Locate the cell with the specified text and output its (x, y) center coordinate. 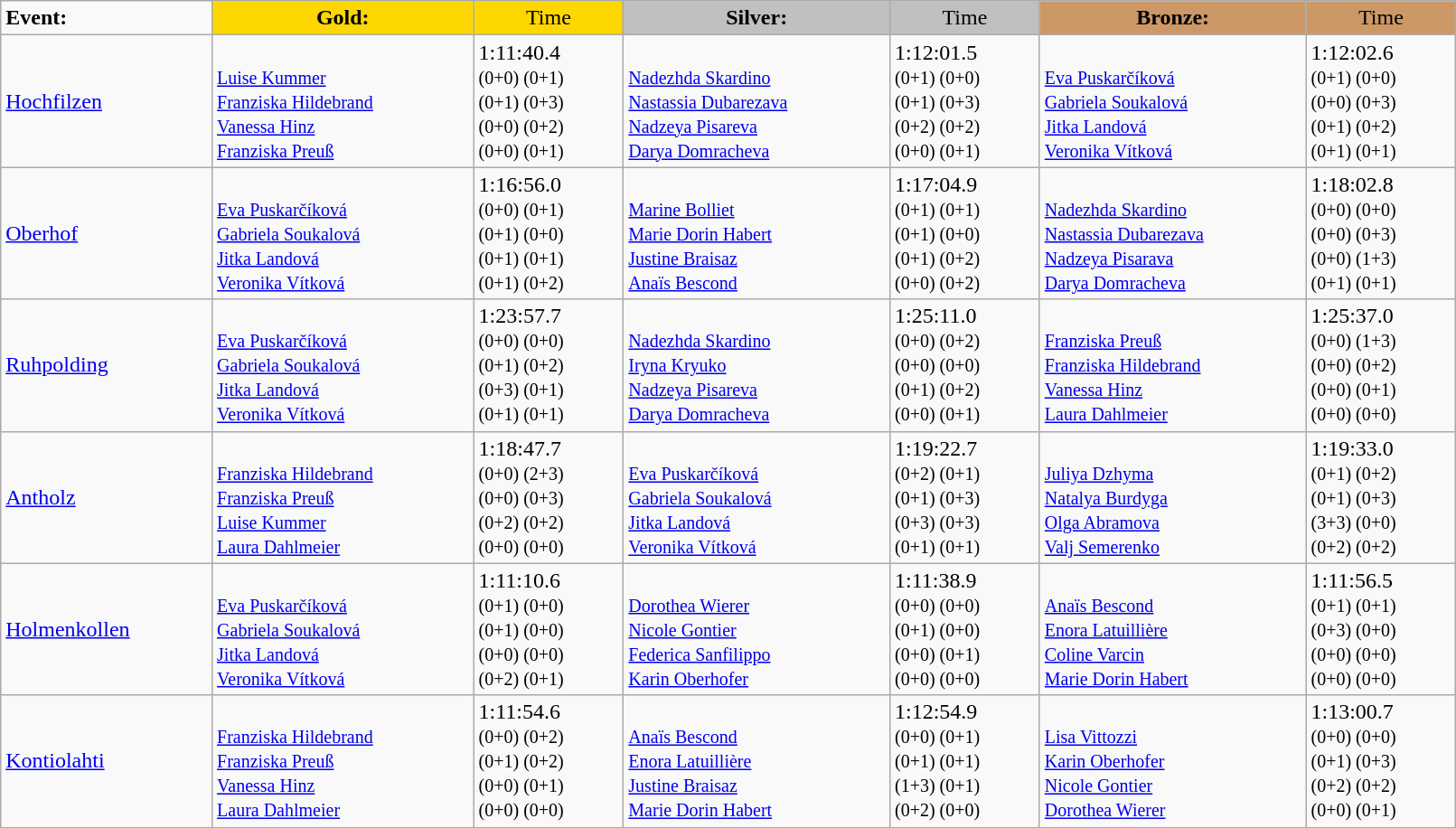
Kontiolahti (107, 761)
Anaïs BescondEnora LatuillièreJustine BraisazMarie Dorin Habert (757, 761)
1:11:56.5 (0+1) (0+1)(0+3) (0+0)(0+0) (0+0)(0+0) (0+0) (1381, 629)
1:23:57.7(0+0) (0+0)(0+1) (0+2)(0+3) (0+1)(0+1) (0+1) (549, 365)
1:19:33.0(0+1) (0+2)(0+1) (0+3)(3+3) (0+0)(0+2) (0+2) (1381, 497)
1:17:04.9 (0+1) (0+1)(0+1) (0+0)(0+1) (0+2)(0+0) (0+2) (964, 233)
Silver: (757, 18)
1:13:00.7(0+0) (0+0)(0+1) (0+3)(0+2) (0+2)(0+0) (0+1) (1381, 761)
Luise KummerFranziska HildebrandVanessa HinzFranziska Preuß (343, 101)
Anaïs BescondEnora LatuillièreColine VarcinMarie Dorin Habert (1173, 629)
Oberhof (107, 233)
Nadezhda SkardinoIryna KryukoNadzeya PisarevaDarya Domracheva (757, 365)
1:11:38.9(0+0) (0+0)(0+1) (0+0)(0+0) (0+1)(0+0) (0+0) (964, 629)
1:18:02.8(0+0) (0+0)(0+0) (0+3)(0+0) (1+3)(0+1) (0+1) (1381, 233)
Franziska HildebrandFranziska PreußVanessa HinzLaura Dahlmeier (343, 761)
1:11:10.6(0+1) (0+0)(0+1) (0+0)(0+0) (0+0)(0+2) (0+1) (549, 629)
Holmenkollen (107, 629)
Juliya DzhymaNatalya BurdygaOlga AbramovaValj Semerenko (1173, 497)
1:12:02.6(0+1) (0+0)(0+0) (0+3)(0+1) (0+2)(0+1) (0+1) (1381, 101)
Franziska HildebrandFranziska PreußLuise KummerLaura Dahlmeier (343, 497)
Antholz (107, 497)
1:25:37.0 (0+0) (1+3)(0+0) (0+2)(0+0) (0+1)(0+0) (0+0) (1381, 365)
Event: (107, 18)
1:25:11.0(0+0) (0+2)(0+0) (0+0)(0+1) (0+2)(0+0) (0+1) (964, 365)
1:19:22.7(0+2) (0+1)(0+1) (0+3)(0+3) (0+3)(0+1) (0+1) (964, 497)
1:12:54.9 (0+0) (0+1)(0+1) (0+1)(1+3) (0+1)(0+2) (0+0) (964, 761)
Dorothea WiererNicole GontierFederica SanfilippoKarin Oberhofer (757, 629)
Nadezhda SkardinoNastassia DubarezavaNadzeya PisarevaDarya Domracheva (757, 101)
Gold: (343, 18)
Ruhpolding (107, 365)
1:12:01.5(0+1) (0+0)(0+1) (0+3)(0+2) (0+2)(0+0) (0+1) (964, 101)
Bronze: (1173, 18)
1:16:56.0(0+0) (0+1)(0+1) (0+0)(0+1) (0+1)(0+1) (0+2) (549, 233)
Lisa VittozziKarin OberhoferNicole GontierDorothea Wierer (1173, 761)
1:18:47.7(0+0) (2+3)(0+0) (0+3)(0+2) (0+2)(0+0) (0+0) (549, 497)
1:11:54.6(0+0) (0+2)(0+1) (0+2)(0+0) (0+1)(0+0) (0+0) (549, 761)
Hochfilzen (107, 101)
1:11:40.4(0+0) (0+1)(0+1) (0+3)(0+0) (0+2)(0+0) (0+1) (549, 101)
Marine BollietMarie Dorin HabertJustine BraisazAnaïs Bescond (757, 233)
Nadezhda SkardinoNastassia DubarezavaNadzeya PisaravaDarya Domracheva (1173, 233)
Franziska PreußFranziska HildebrandVanessa HinzLaura Dahlmeier (1173, 365)
